Pinpoint the cell where the given text exists, returning its [X, Y] midpoint coordinate. 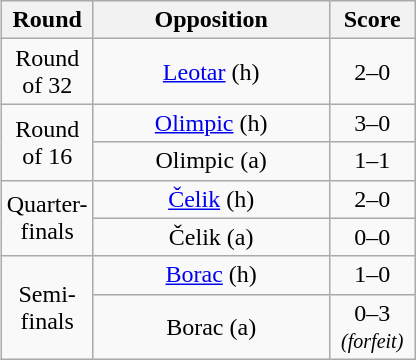
Borac (h) [211, 275]
1–0 [372, 275]
Olimpic (h) [211, 123]
Round of 32 [47, 72]
3–0 [372, 123]
Olimpic (a) [211, 161]
Čelik (h) [211, 199]
1–1 [372, 161]
Leotar (h) [211, 72]
Round [47, 20]
Borac (a) [211, 326]
Round of 16 [47, 142]
Quarter-finals [47, 218]
0–0 [372, 237]
Čelik (a) [211, 237]
Score [372, 20]
Semi-finals [47, 308]
Opposition [211, 20]
0–3 (forfeit) [372, 326]
